Find where the given text appears and provide that cell's center as (X, Y) coordinate. 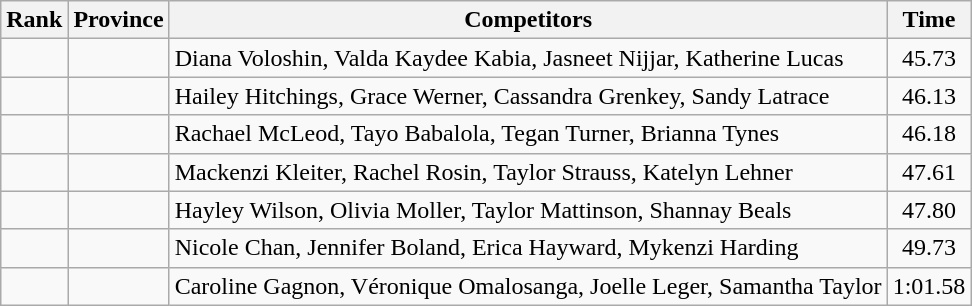
Province (118, 20)
Hayley Wilson, Olivia Moller, Taylor Mattinson, Shannay Beals (528, 210)
Rank (34, 20)
Time (929, 20)
49.73 (929, 248)
Competitors (528, 20)
Diana Voloshin, Valda Kaydee Kabia, Jasneet Nijjar, Katherine Lucas (528, 58)
1:01.58 (929, 286)
46.13 (929, 96)
Nicole Chan, Jennifer Boland, Erica Hayward, Mykenzi Harding (528, 248)
47.80 (929, 210)
45.73 (929, 58)
46.18 (929, 134)
47.61 (929, 172)
Rachael McLeod, Tayo Babalola, Tegan Turner, Brianna Tynes (528, 134)
Caroline Gagnon, Véronique Omalosanga, Joelle Leger, Samantha Taylor (528, 286)
Mackenzi Kleiter, Rachel Rosin, Taylor Strauss, Katelyn Lehner (528, 172)
Hailey Hitchings, Grace Werner, Cassandra Grenkey, Sandy Latrace (528, 96)
